Extract the (X, Y) coordinate from the center of the cell holding the provided text.  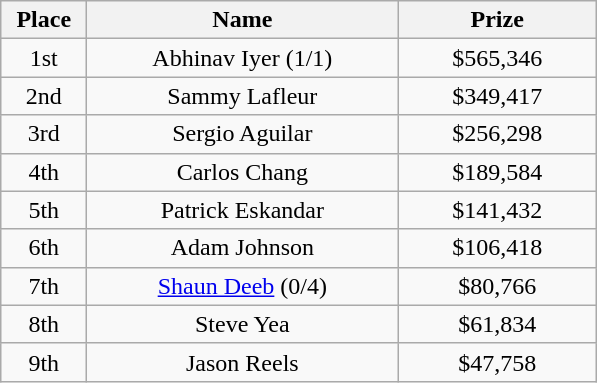
Abhinav Iyer (1/1) (242, 58)
Jason Reels (242, 362)
Patrick Eskandar (242, 210)
$141,432 (498, 210)
Carlos Chang (242, 172)
Place (44, 20)
Sammy Lafleur (242, 96)
$349,417 (498, 96)
9th (44, 362)
$256,298 (498, 134)
$565,346 (498, 58)
6th (44, 248)
7th (44, 286)
$189,584 (498, 172)
$80,766 (498, 286)
1st (44, 58)
$106,418 (498, 248)
5th (44, 210)
4th (44, 172)
Prize (498, 20)
Sergio Aguilar (242, 134)
Shaun Deeb (0/4) (242, 286)
2nd (44, 96)
Name (242, 20)
$47,758 (498, 362)
Adam Johnson (242, 248)
Steve Yea (242, 324)
8th (44, 324)
3rd (44, 134)
$61,834 (498, 324)
